Return the (x, y) coordinate for the center point of the cell that contains the specified text.  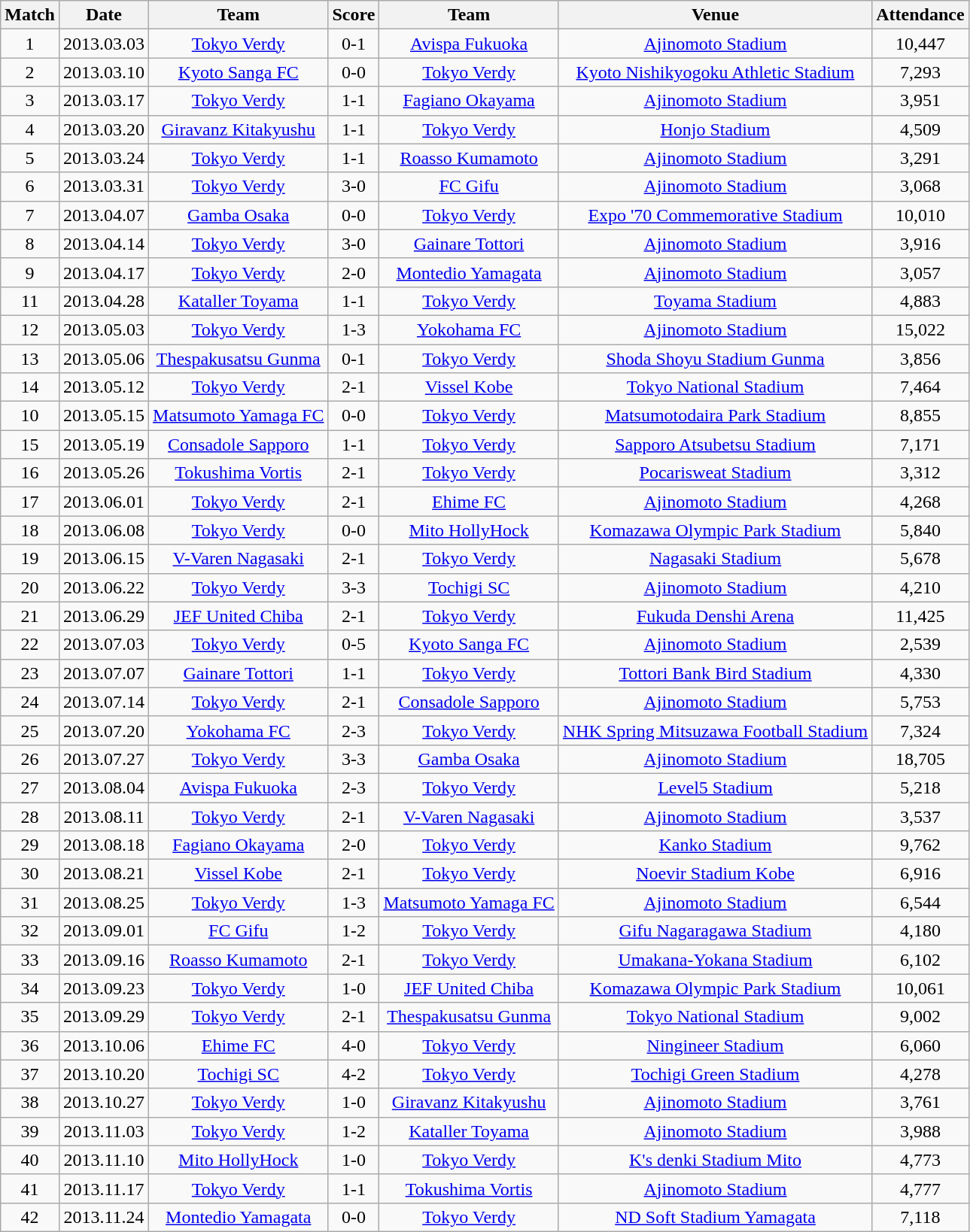
2013.09.23 (104, 988)
3,068 (920, 187)
6,916 (920, 874)
Match (30, 15)
3,761 (920, 1103)
2013.07.07 (104, 673)
31 (30, 903)
2013.10.27 (104, 1103)
4,268 (920, 502)
26 (30, 759)
3,988 (920, 1131)
4,509 (920, 129)
7,324 (920, 730)
Kyoto Nishikyogoku Athletic Stadium (715, 72)
16 (30, 473)
15,022 (920, 329)
Kanko Stadium (715, 845)
Ningineer Stadium (715, 1045)
0-5 (354, 645)
Tottori Bank Bird Stadium (715, 673)
4 (30, 129)
19 (30, 559)
3,856 (920, 359)
2013.05.03 (104, 329)
7,171 (920, 445)
9,762 (920, 845)
36 (30, 1045)
5 (30, 158)
Nagasaki Stadium (715, 559)
3 (30, 101)
7,118 (920, 1217)
3,291 (920, 158)
4,210 (920, 587)
7,464 (920, 387)
2013.07.20 (104, 730)
Score (354, 15)
2013.03.03 (104, 44)
6,060 (920, 1045)
38 (30, 1103)
2013.05.15 (104, 416)
2013.10.20 (104, 1074)
22 (30, 645)
4,883 (920, 301)
NHK Spring Mitsuzawa Football Stadium (715, 730)
24 (30, 702)
2013.03.17 (104, 101)
5,678 (920, 559)
13 (30, 359)
6,544 (920, 903)
32 (30, 931)
Fukuda Denshi Arena (715, 616)
Tochigi Green Stadium (715, 1074)
27 (30, 787)
Expo '70 Commemorative Stadium (715, 215)
4-0 (354, 1045)
17 (30, 502)
29 (30, 845)
41 (30, 1188)
3,057 (920, 272)
1 (30, 44)
9,002 (920, 1017)
12 (30, 329)
4,777 (920, 1188)
2013.11.03 (104, 1131)
2013.06.22 (104, 587)
2013.08.25 (104, 903)
2013.07.03 (104, 645)
5,840 (920, 530)
2013.07.27 (104, 759)
2013.09.29 (104, 1017)
5,753 (920, 702)
15 (30, 445)
2013.06.08 (104, 530)
2013.03.24 (104, 158)
2013.07.14 (104, 702)
10,010 (920, 215)
35 (30, 1017)
7 (30, 215)
2013.08.18 (104, 845)
4,773 (920, 1160)
2013.05.06 (104, 359)
Level5 Stadium (715, 787)
8 (30, 244)
2013.08.21 (104, 874)
2013.03.10 (104, 72)
2013.06.29 (104, 616)
2013.05.12 (104, 387)
8,855 (920, 416)
28 (30, 816)
4,180 (920, 931)
34 (30, 988)
2013.06.15 (104, 559)
4,330 (920, 673)
2013.10.06 (104, 1045)
2013.11.17 (104, 1188)
2013.04.28 (104, 301)
3,312 (920, 473)
11 (30, 301)
10,447 (920, 44)
Matsumotodaira Park Stadium (715, 416)
2,539 (920, 645)
2013.09.01 (104, 931)
7,293 (920, 72)
2013.11.24 (104, 1217)
37 (30, 1074)
2013.03.20 (104, 129)
ND Soft Stadium Yamagata (715, 1217)
4-2 (354, 1074)
2013.11.10 (104, 1160)
Pocarisweat Stadium (715, 473)
Venue (715, 15)
5,218 (920, 787)
Attendance (920, 15)
23 (30, 673)
2013.04.14 (104, 244)
Sapporo Atsubetsu Stadium (715, 445)
33 (30, 960)
6 (30, 187)
18,705 (920, 759)
Honjo Stadium (715, 129)
Gifu Nagaragawa Stadium (715, 931)
Toyama Stadium (715, 301)
2013.04.17 (104, 272)
4,278 (920, 1074)
3,916 (920, 244)
2013.06.01 (104, 502)
2013.05.26 (104, 473)
10 (30, 416)
20 (30, 587)
39 (30, 1131)
Umakana-Yokana Stadium (715, 960)
42 (30, 1217)
18 (30, 530)
3,951 (920, 101)
2013.05.19 (104, 445)
40 (30, 1160)
2013.03.31 (104, 187)
K's denki Stadium Mito (715, 1160)
2 (30, 72)
11,425 (920, 616)
Shoda Shoyu Stadium Gunma (715, 359)
30 (30, 874)
2013.08.04 (104, 787)
9 (30, 272)
Noevir Stadium Kobe (715, 874)
25 (30, 730)
14 (30, 387)
6,102 (920, 960)
2013.08.11 (104, 816)
2013.09.16 (104, 960)
3,537 (920, 816)
2013.04.07 (104, 215)
21 (30, 616)
Date (104, 15)
10,061 (920, 988)
